Output the (x, y) coordinate of the center of the cell containing the given text.  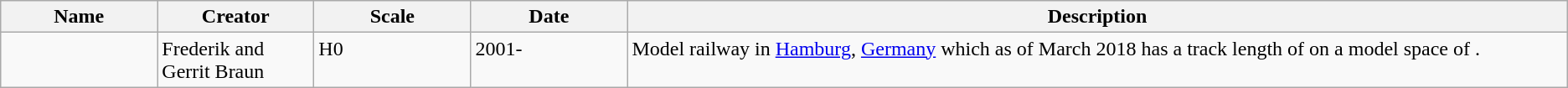
H0 (392, 60)
Name (79, 17)
2001- (549, 60)
Model railway in Hamburg, Germany which as of March 2018 has a track length of on a model space of . (1097, 60)
Frederik and Gerrit Braun (236, 60)
Date (549, 17)
Description (1097, 17)
Creator (236, 17)
Scale (392, 17)
